Pinpoint the cell where the given text exists, returning its (x, y) midpoint coordinate. 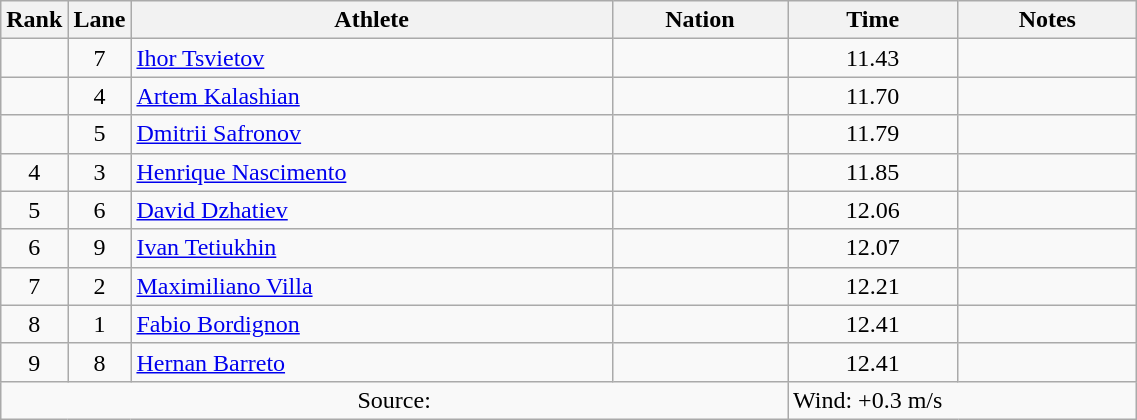
David Dzhatiev (372, 210)
11.79 (873, 134)
3 (100, 172)
Wind: +0.3 m/s (962, 400)
1 (100, 324)
Artem Kalashian (372, 96)
Hernan Barreto (372, 362)
Fabio Bordignon (372, 324)
2 (100, 286)
Dmitrii Safronov (372, 134)
Athlete (372, 20)
12.21 (873, 286)
Time (873, 20)
Rank (34, 20)
12.06 (873, 210)
Lane (100, 20)
11.85 (873, 172)
11.70 (873, 96)
11.43 (873, 58)
Source: (394, 400)
Ihor Tsvietov (372, 58)
Notes (1048, 20)
12.07 (873, 248)
Ivan Tetiukhin (372, 248)
Nation (700, 20)
Maximiliano Villa (372, 286)
Henrique Nascimento (372, 172)
